Capture the cell that displays the provided text and extract its (x, y) central coordinate. 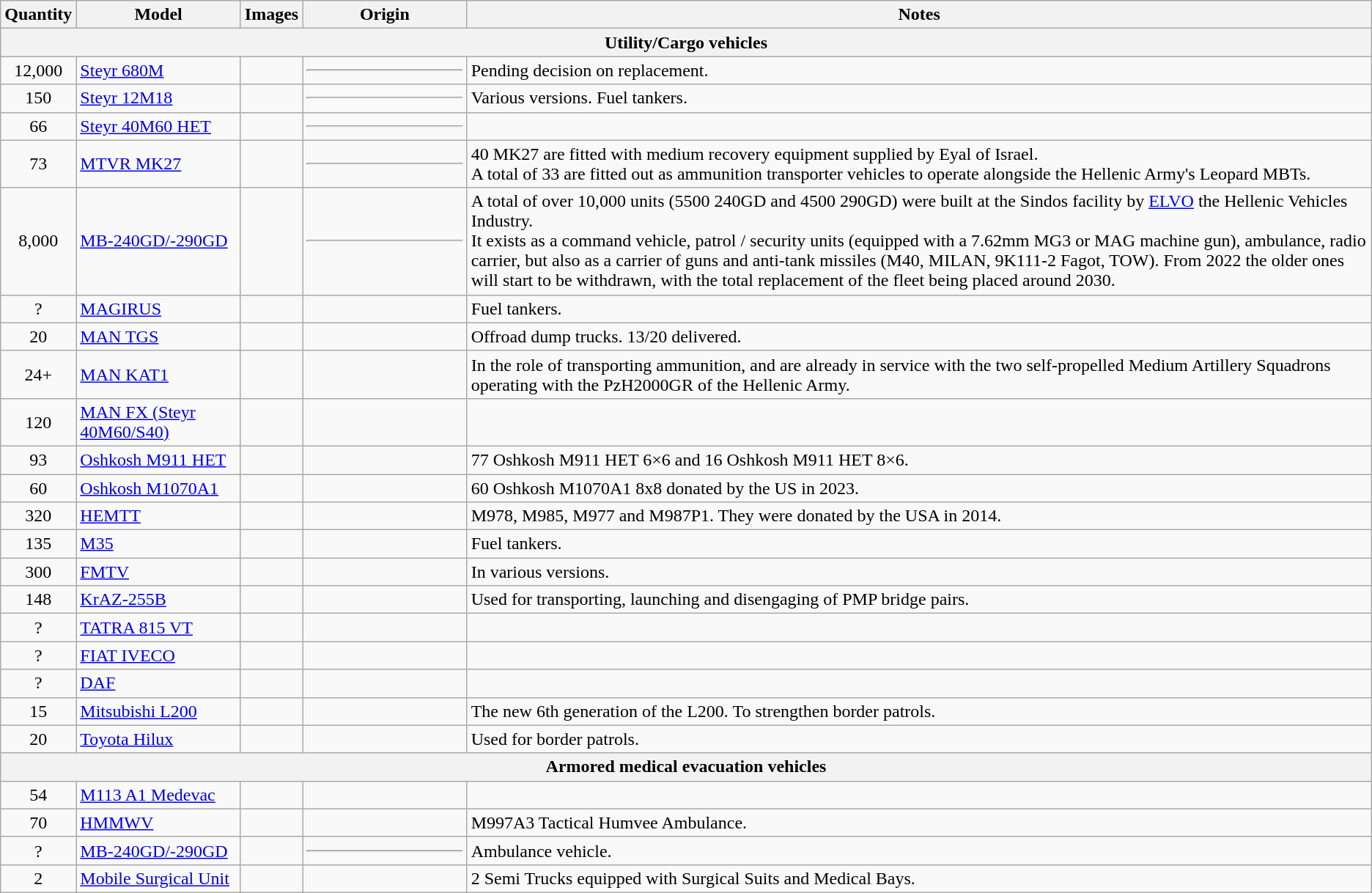
MAN KAT1 (158, 374)
Steyr 680M (158, 70)
Mobile Surgical Unit (158, 878)
120 (38, 422)
2 Semi Trucks equipped with Surgical Suits and Medical Bays. (919, 878)
Mitsubishi L200 (158, 711)
FIAT IVECO (158, 655)
M35 (158, 544)
8,000 (38, 241)
150 (38, 98)
66 (38, 126)
KrAZ-255B (158, 600)
54 (38, 795)
HMMWV (158, 823)
MAN FX (Steyr 40Μ60/S40) (158, 422)
135 (38, 544)
Quantity (38, 15)
70 (38, 823)
Model (158, 15)
2 (38, 878)
Armored medical evacuation vehicles (686, 767)
Offroad dump trucks. 13/20 delivered. (919, 337)
Ambulance vehicle. (919, 850)
Steyr 40M60 HET (158, 126)
73 (38, 164)
Oshkosh M1070A1 (158, 488)
TATRA 815 VT (158, 628)
15 (38, 711)
Images (271, 15)
60 (38, 488)
Oshkosh M911 HET (158, 460)
M978, M985, M977 and M987P1. They were donated by the USA in 2014. (919, 516)
MAGIRUS (158, 309)
Pending decision on replacement. (919, 70)
MTVR MK27 (158, 164)
12,000 (38, 70)
FMTV (158, 572)
320 (38, 516)
93 (38, 460)
300 (38, 572)
Used for border patrols. (919, 739)
Used for transporting, launching and disengaging of PMP bridge pairs. (919, 600)
77 Oshkosh M911 HET 6×6 and 16 Oshkosh M911 HET 8×6. (919, 460)
Utility/Cargo vehicles (686, 43)
M113 A1 Medevac (158, 795)
M997A3 Tactical Humvee Ambulance. (919, 823)
In various versions. (919, 572)
MAN TGS (158, 337)
Origin (385, 15)
HEMTT (158, 516)
Toyota Hilux (158, 739)
148 (38, 600)
The new 6th generation of the L200. To strengthen border patrols. (919, 711)
Steyr 12M18 (158, 98)
DAF (158, 683)
Various versions. Fuel tankers. (919, 98)
Notes (919, 15)
60 Oshkosh M1070A1 8x8 donated by the US in 2023. (919, 488)
24+ (38, 374)
